Identify which cell holds the provided text, then report its [x, y] central coordinate. 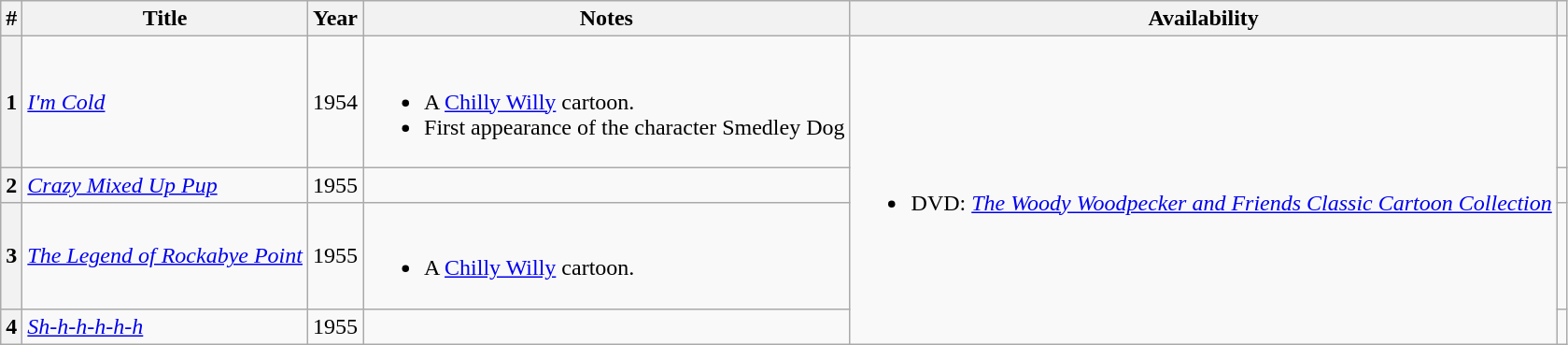
A Chilly Willy cartoon. [607, 256]
DVD: The Woody Woodpecker and Friends Classic Cartoon Collection [1203, 191]
Year [334, 19]
3 [11, 256]
Crazy Mixed Up Pup [165, 185]
A Chilly Willy cartoon.First appearance of the character Smedley Dog [607, 102]
I'm Cold [165, 102]
Title [165, 19]
1 [11, 102]
# [11, 19]
Notes [607, 19]
2 [11, 185]
1954 [334, 102]
4 [11, 326]
The Legend of Rockabye Point [165, 256]
Sh-h-h-h-h-h [165, 326]
Availability [1203, 19]
